Return the [X, Y] coordinate for the center point of the cell that contains the specified text.  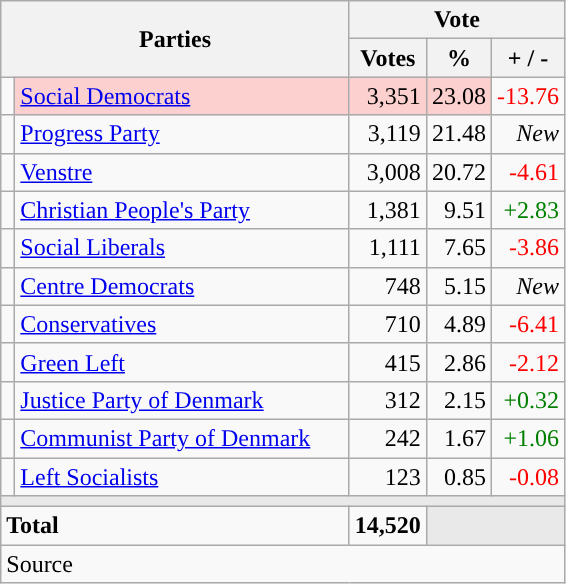
7.65 [458, 248]
23.08 [458, 96]
+2.83 [528, 210]
3,351 [388, 96]
-6.41 [528, 324]
Parties [176, 39]
% [458, 58]
0.85 [458, 477]
415 [388, 362]
+ / - [528, 58]
2.86 [458, 362]
Communist Party of Denmark [182, 438]
5.15 [458, 286]
3,008 [388, 172]
Source [283, 564]
312 [388, 400]
Left Socialists [182, 477]
-0.08 [528, 477]
20.72 [458, 172]
3,119 [388, 134]
1,111 [388, 248]
242 [388, 438]
1,381 [388, 210]
Venstre [182, 172]
710 [388, 324]
Vote [456, 20]
-3.86 [528, 248]
+1.06 [528, 438]
Conservatives [182, 324]
Social Liberals [182, 248]
9.51 [458, 210]
Social Democrats [182, 96]
2.15 [458, 400]
Green Left [182, 362]
14,520 [388, 526]
Justice Party of Denmark [182, 400]
Votes [388, 58]
-4.61 [528, 172]
Centre Democrats [182, 286]
1.67 [458, 438]
748 [388, 286]
123 [388, 477]
-13.76 [528, 96]
-2.12 [528, 362]
4.89 [458, 324]
Total [176, 526]
Progress Party [182, 134]
+0.32 [528, 400]
21.48 [458, 134]
Christian People's Party [182, 210]
